Search for the cell housing the specified text and yield its (X, Y) center coordinate. 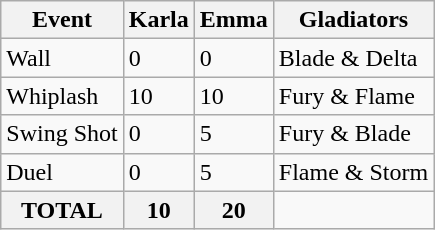
Whiplash (62, 96)
Blade & Delta (353, 58)
Swing Shot (62, 134)
Wall (62, 58)
Karla (158, 20)
Fury & Flame (353, 96)
Gladiators (353, 20)
TOTAL (62, 210)
Emma (234, 20)
Event (62, 20)
Fury & Blade (353, 134)
20 (234, 210)
Flame & Storm (353, 172)
Duel (62, 172)
